Capture the cell that displays the provided text and extract its [x, y] central coordinate. 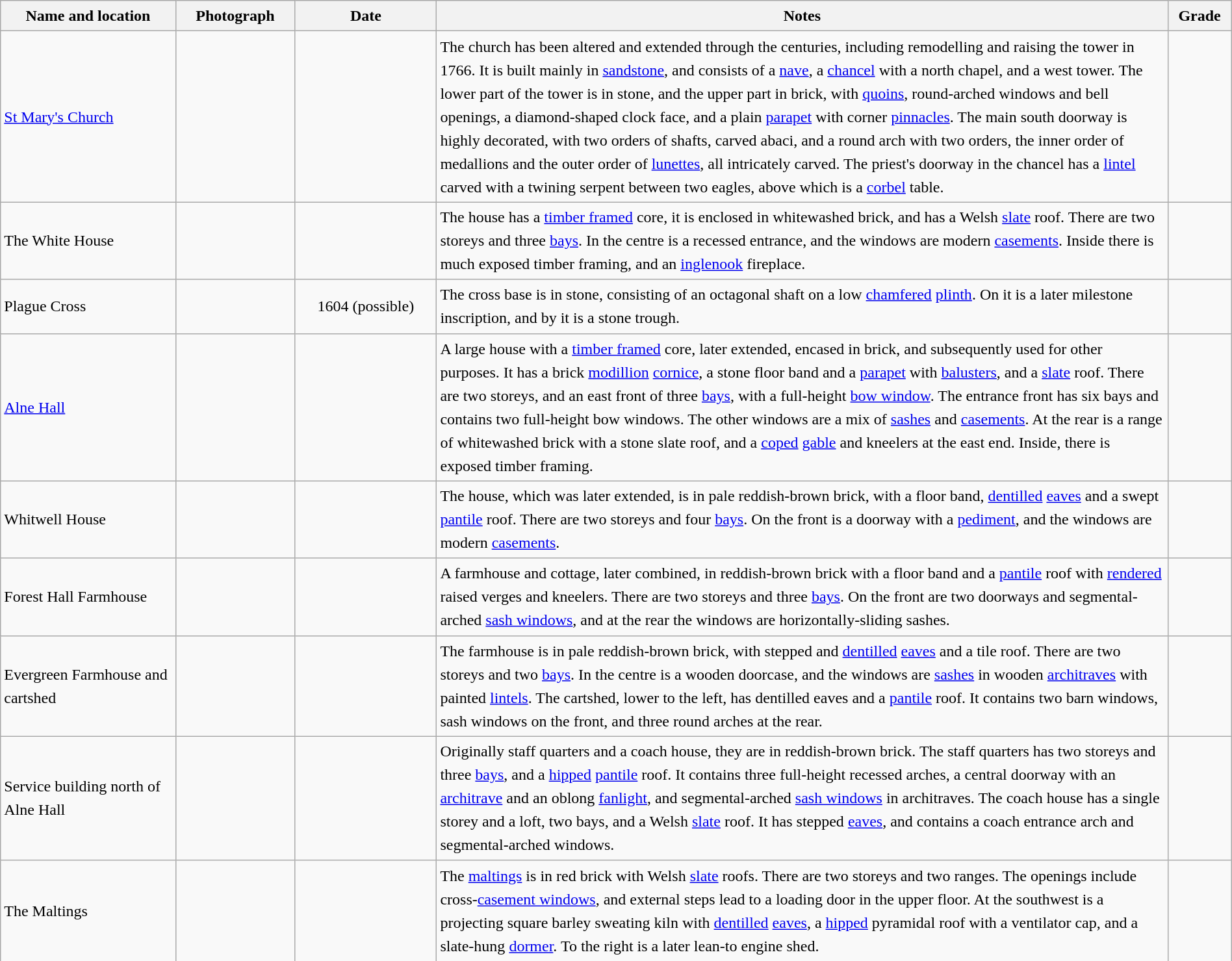
The White House [88, 240]
Name and location [88, 16]
Date [366, 16]
Alne Hall [88, 407]
Service building north of Alne Hall [88, 798]
Forest Hall Farmhouse [88, 596]
Photograph [235, 16]
Plague Cross [88, 307]
Evergreen Farmhouse and cartshed [88, 686]
Grade [1200, 16]
Notes [802, 16]
St Mary's Church [88, 117]
Whitwell House [88, 520]
1604 (possible) [366, 307]
The Maltings [88, 911]
